Scan for the cell matching the given text and deliver its (x, y) coordinate at center. 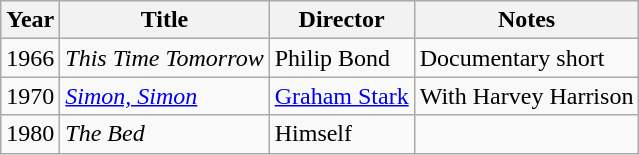
Graham Stark (342, 96)
This Time Tomorrow (164, 58)
Title (164, 20)
Year (30, 20)
1970 (30, 96)
Notes (526, 20)
With Harvey Harrison (526, 96)
Simon, Simon (164, 96)
The Bed (164, 134)
Documentary short (526, 58)
Himself (342, 134)
Director (342, 20)
1966 (30, 58)
Philip Bond (342, 58)
1980 (30, 134)
